For the text-containing cell, return its midpoint in [x, y] coordinate format. 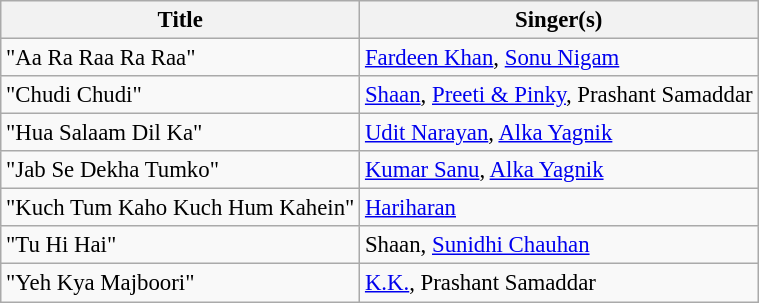
Udit Narayan, Alka Yagnik [559, 133]
"Chudi Chudi" [180, 95]
Hariharan [559, 208]
"Yeh Kya Majboori" [180, 283]
"Aa Ra Raa Ra Raa" [180, 58]
Title [180, 20]
"Hua Salaam Dil Ka" [180, 133]
Shaan, Sunidhi Chauhan [559, 245]
Kumar Sanu, Alka Yagnik [559, 170]
Fardeen Khan, Sonu Nigam [559, 58]
Singer(s) [559, 20]
"Kuch Tum Kaho Kuch Hum Kahein" [180, 208]
Shaan, Preeti & Pinky, Prashant Samaddar [559, 95]
K.K., Prashant Samaddar [559, 283]
"Tu Hi Hai" [180, 245]
"Jab Se Dekha Tumko" [180, 170]
